Scan for the cell matching the given text and deliver its [X, Y] coordinate at center. 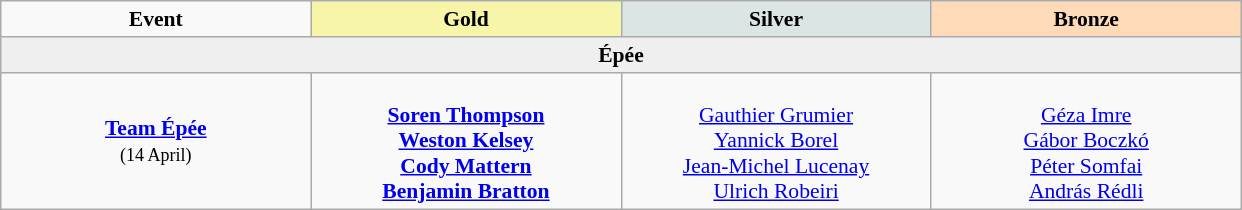
Gauthier GrumierYannick BorelJean-Michel LucenayUlrich Robeiri [776, 141]
Event [156, 19]
Gold [466, 19]
Bronze [1086, 19]
Géza ImreGábor BoczkóPéter SomfaiAndrás Rédli [1086, 141]
Épée [621, 55]
Silver [776, 19]
Team Épée (14 April) [156, 141]
Soren ThompsonWeston KelseyCody MatternBenjamin Bratton [466, 141]
